Capture the cell that displays the provided text and extract its (X, Y) central coordinate. 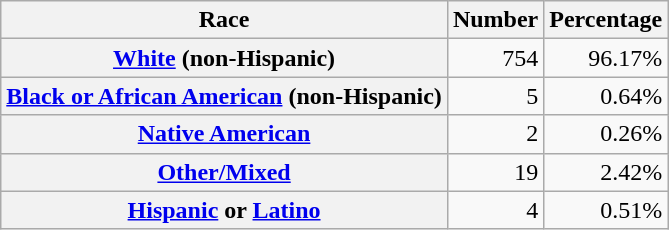
0.64% (606, 96)
Black or African American (non-Hispanic) (224, 96)
2 (495, 134)
2.42% (606, 172)
4 (495, 210)
Number (495, 20)
0.51% (606, 210)
Percentage (606, 20)
5 (495, 96)
White (non-Hispanic) (224, 58)
Race (224, 20)
754 (495, 58)
19 (495, 172)
96.17% (606, 58)
Native American (224, 134)
Hispanic or Latino (224, 210)
Other/Mixed (224, 172)
0.26% (606, 134)
